Determine the [X, Y] coordinate at the center of the cell enclosing the given text.  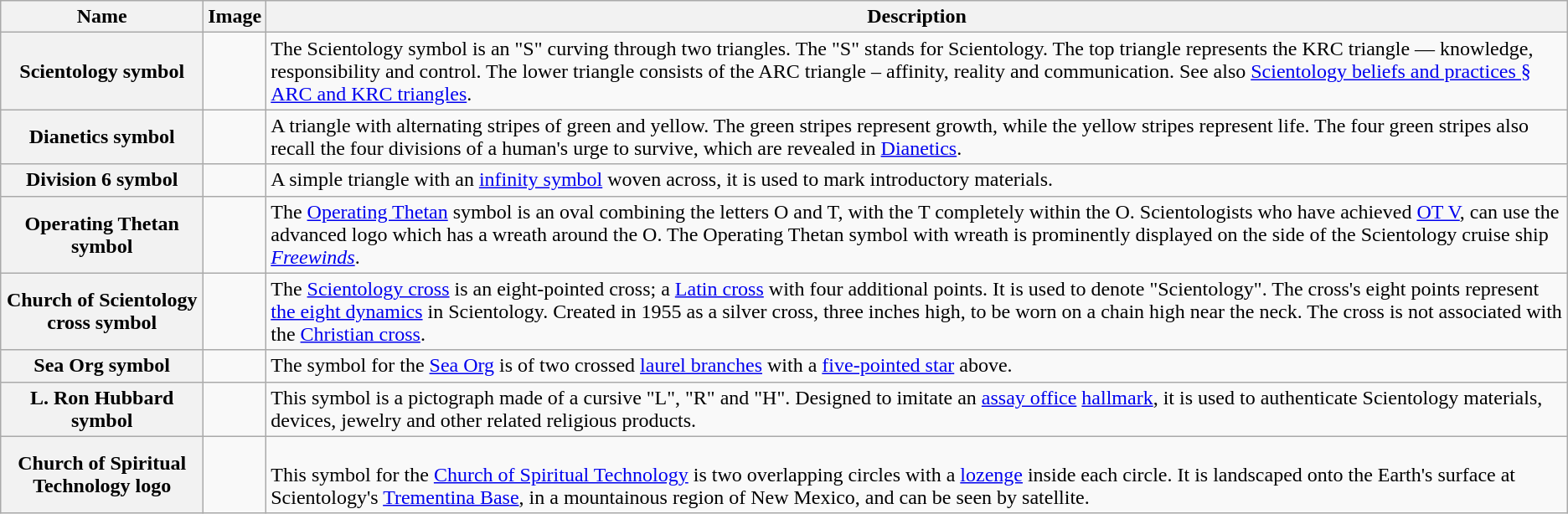
A simple triangle with an infinity symbol woven across, it is used to mark introductory materials. [917, 180]
Operating Thetan symbol [102, 234]
L. Ron Hubbard symbol [102, 409]
Scientology symbol [102, 71]
Name [102, 17]
Division 6 symbol [102, 180]
Dianetics symbol [102, 137]
Sea Org symbol [102, 366]
Church of Spiritual Technology logo [102, 475]
Church of Scientology cross symbol [102, 311]
Description [917, 17]
The symbol for the Sea Org is of two crossed laurel branches with a five-pointed star above. [917, 366]
Image [235, 17]
